Pinpoint the cell where the given text exists, returning its (X, Y) midpoint coordinate. 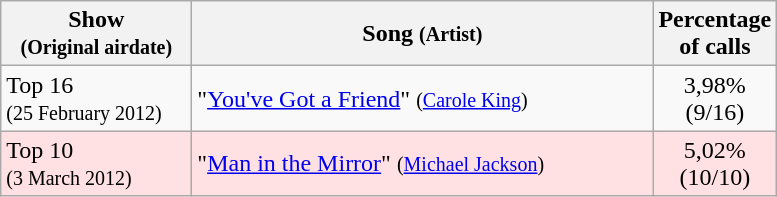
Song (Artist) (422, 34)
5,02% (10/10) (715, 164)
"Man in the Mirror" (Michael Jackson) (422, 164)
Top 10(3 March 2012) (96, 164)
Top 16(25 February 2012) (96, 98)
Percentage of calls (715, 34)
3,98% (9/16) (715, 98)
Show(Original airdate) (96, 34)
"You've Got a Friend" (Carole King) (422, 98)
